Capture the cell that displays the provided text and extract its (x, y) central coordinate. 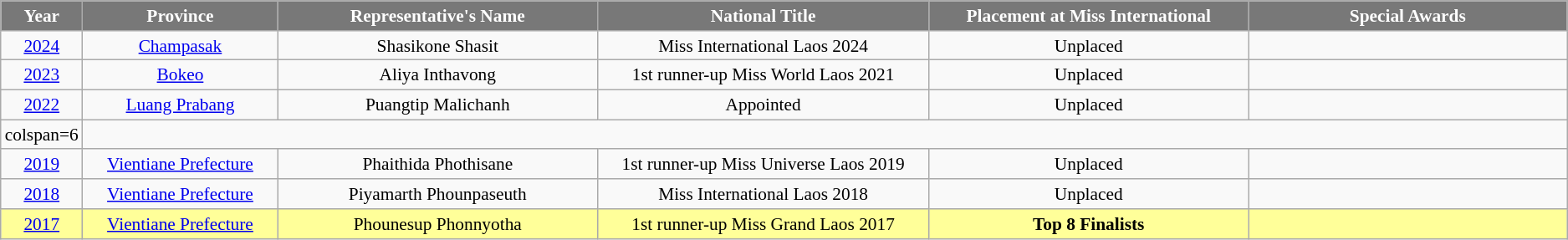
Province (181, 16)
1st runner-up Miss World Laos 2021 (763, 75)
2019 (42, 165)
2022 (42, 105)
Phounesup Phonnyotha (437, 224)
Aliya Inthavong (437, 75)
1st runner-up Miss Universe Laos 2019 (763, 165)
Piyamarth Phounpaseuth (437, 194)
National Title (763, 16)
2018 (42, 194)
Miss International Laos 2024 (763, 46)
Miss International Laos 2018 (763, 194)
Champasak (181, 46)
Luang Prabang (181, 105)
2023 (42, 75)
Phaithida Phothisane (437, 165)
Special Awards (1408, 16)
1st runner-up Miss Grand Laos 2017 (763, 224)
2017 (42, 224)
Shasikone Shasit (437, 46)
Puangtip Malichanh (437, 105)
Year (42, 16)
Top 8 Finalists (1089, 224)
Appointed (763, 105)
2024 (42, 46)
Representative's Name (437, 16)
colspan=6 (42, 135)
Bokeo (181, 75)
Placement at Miss International (1089, 16)
